Return (X, Y) of the center of cell containing provided text 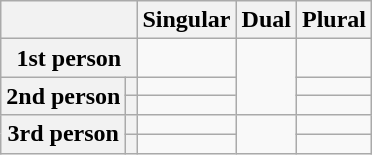
Dual (266, 20)
3rd person (64, 134)
Plural (334, 20)
1st person (69, 58)
2nd person (64, 96)
Singular (186, 20)
